Capture the cell that displays the provided text and extract its [X, Y] central coordinate. 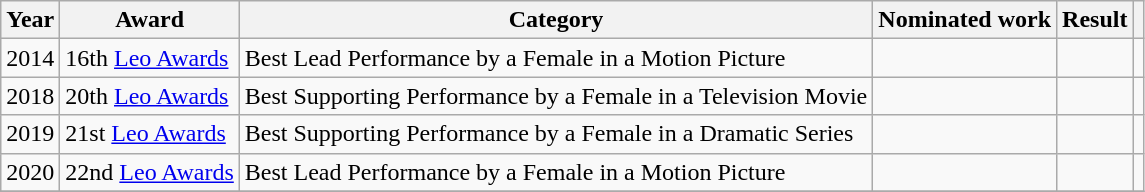
Result [1095, 20]
16th Leo Awards [150, 58]
22nd Leo Awards [150, 172]
Best Supporting Performance by a Female in a Television Movie [556, 96]
Category [556, 20]
Award [150, 20]
2020 [30, 172]
Best Supporting Performance by a Female in a Dramatic Series [556, 134]
2019 [30, 134]
2018 [30, 96]
20th Leo Awards [150, 96]
Year [30, 20]
2014 [30, 58]
21st Leo Awards [150, 134]
Nominated work [965, 20]
